Search for the cell housing the specified text and yield its [X, Y] center coordinate. 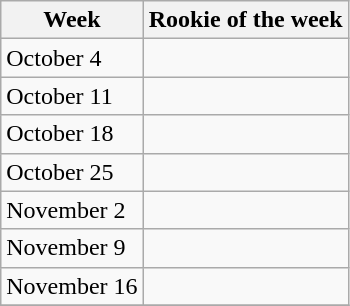
November 16 [72, 286]
Week [72, 20]
November 9 [72, 248]
October 4 [72, 58]
October 11 [72, 96]
October 25 [72, 172]
Rookie of the week [246, 20]
October 18 [72, 134]
November 2 [72, 210]
